Return [x, y] of the center of cell containing provided text 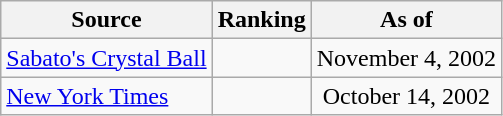
New York Times [106, 96]
Ranking [262, 20]
November 4, 2002 [406, 58]
As of [406, 20]
Source [106, 20]
Sabato's Crystal Ball [106, 58]
October 14, 2002 [406, 96]
